Scan for the cell matching the given text and deliver its [X, Y] coordinate at center. 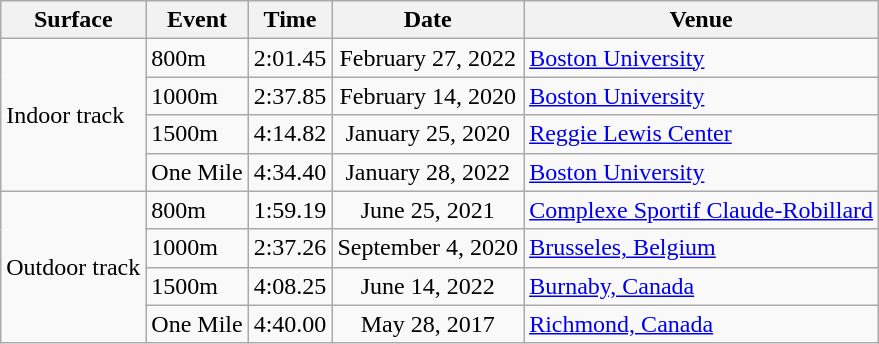
2:37.85 [290, 96]
Surface [74, 20]
4:40.00 [290, 324]
September 4, 2020 [428, 248]
Reggie Lewis Center [702, 134]
Brusseles, Belgium [702, 248]
2:37.26 [290, 248]
Date [428, 20]
4:08.25 [290, 286]
1:59.19 [290, 210]
Indoor track [74, 115]
Burnaby, Canada [702, 286]
May 28, 2017 [428, 324]
Outdoor track [74, 267]
Complexe Sportif Claude-Robillard [702, 210]
Event [197, 20]
June 14, 2022 [428, 286]
4:14.82 [290, 134]
Richmond, Canada [702, 324]
4:34.40 [290, 172]
January 28, 2022 [428, 172]
February 14, 2020 [428, 96]
Venue [702, 20]
February 27, 2022 [428, 58]
June 25, 2021 [428, 210]
Time [290, 20]
January 25, 2020 [428, 134]
2:01.45 [290, 58]
